Extract the [X, Y] coordinate from the center of the cell holding the provided text.  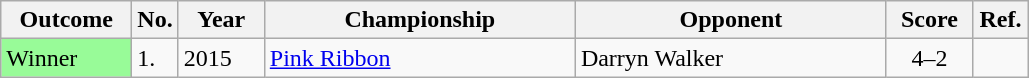
Year [221, 20]
Outcome [66, 20]
Darryn Walker [730, 58]
Winner [66, 58]
Opponent [730, 20]
Pink Ribbon [420, 58]
No. [155, 20]
Championship [420, 20]
4–2 [929, 58]
1. [155, 58]
Score [929, 20]
Ref. [1000, 20]
2015 [221, 58]
